Return the [X, Y] coordinate for the center point of the cell that contains the specified text.  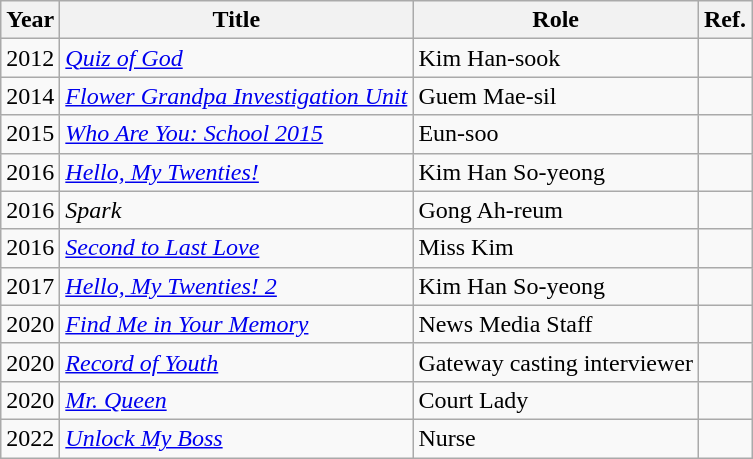
Miss Kim [556, 248]
Kim Han-sook [556, 58]
Who Are You: School 2015 [236, 134]
Year [30, 20]
2022 [30, 438]
Role [556, 20]
Flower Grandpa Investigation Unit [236, 96]
Ref. [724, 20]
2015 [30, 134]
Unlock My Boss [236, 438]
2017 [30, 286]
2014 [30, 96]
Second to Last Love [236, 248]
Nurse [556, 438]
Gong Ah-reum [556, 210]
Find Me in Your Memory [236, 324]
Quiz of God [236, 58]
Mr. Queen [236, 400]
Guem Mae-sil [556, 96]
News Media Staff [556, 324]
2012 [30, 58]
Record of Youth [236, 362]
Gateway casting interviewer [556, 362]
Hello, My Twenties! [236, 172]
Eun-soo [556, 134]
Spark [236, 210]
Court Lady [556, 400]
Title [236, 20]
Hello, My Twenties! 2 [236, 286]
